Find where the given text appears and provide that cell's center as (X, Y) coordinate. 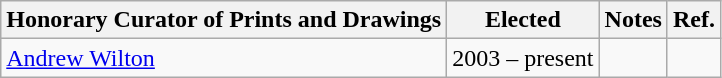
Ref. (694, 20)
Notes (633, 20)
Honorary Curator of Prints and Drawings (224, 20)
2003 – present (523, 58)
Elected (523, 20)
Andrew Wilton (224, 58)
